Pinpoint the cell where the given text exists, returning its [X, Y] midpoint coordinate. 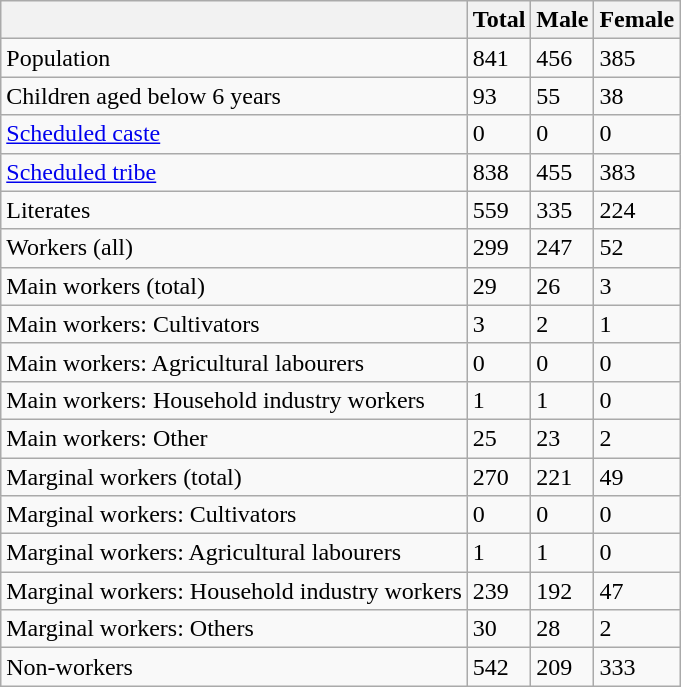
456 [562, 58]
Marginal workers: Household industry workers [234, 591]
239 [499, 591]
Marginal workers: Cultivators [234, 515]
455 [562, 172]
Non-workers [234, 667]
Female [637, 20]
Scheduled tribe [234, 172]
Main workers: Other [234, 438]
Workers (all) [234, 248]
Male [562, 20]
333 [637, 667]
52 [637, 248]
93 [499, 96]
270 [499, 477]
383 [637, 172]
838 [499, 172]
209 [562, 667]
47 [637, 591]
38 [637, 96]
385 [637, 58]
Marginal workers: Agricultural labourers [234, 553]
Children aged below 6 years [234, 96]
841 [499, 58]
49 [637, 477]
221 [562, 477]
Marginal workers: Others [234, 629]
Main workers: Cultivators [234, 324]
299 [499, 248]
Main workers (total) [234, 286]
Main workers: Agricultural labourers [234, 362]
Literates [234, 210]
Population [234, 58]
28 [562, 629]
335 [562, 210]
Scheduled caste [234, 134]
25 [499, 438]
26 [562, 286]
23 [562, 438]
30 [499, 629]
Marginal workers (total) [234, 477]
Main workers: Household industry workers [234, 400]
542 [499, 667]
Total [499, 20]
559 [499, 210]
247 [562, 248]
55 [562, 96]
192 [562, 591]
29 [499, 286]
224 [637, 210]
